Detect which cell encompasses the target text, then output its (x, y) center coordinate. 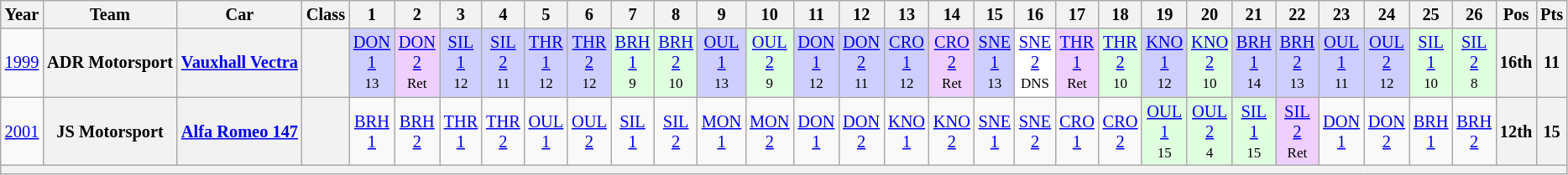
23 (1341, 14)
SIL1 (633, 131)
CRO112 (907, 63)
9 (722, 14)
CRO2Ret (952, 63)
OUL24 (1210, 131)
6 (589, 14)
OUL29 (769, 63)
12 (861, 14)
KNO112 (1164, 63)
SIL112 (461, 63)
SIL2Ret (1298, 131)
Car (240, 14)
CRO1 (1077, 131)
2001 (22, 131)
KNO2 (952, 131)
BRH213 (1298, 63)
OUL1 (546, 131)
25 (1431, 14)
BRH210 (676, 63)
Pts (1551, 14)
21 (1254, 14)
19 (1164, 14)
THR210 (1121, 63)
SIL28 (1474, 63)
OUL212 (1387, 63)
THR112 (546, 63)
SIL115 (1254, 131)
KNO210 (1210, 63)
SNE113 (995, 63)
13 (907, 14)
THR2 (503, 131)
OUL115 (1164, 131)
Year (22, 14)
SNE2DNS (1035, 63)
THR1 (461, 131)
2 (417, 14)
SIL2 (676, 131)
5 (546, 14)
DON2Ret (417, 63)
ADR Motorsport (110, 63)
12th (1516, 131)
BRH19 (633, 63)
1999 (22, 63)
OUL113 (722, 63)
MON1 (722, 131)
10 (769, 14)
Vauxhall Vectra (240, 63)
17 (1077, 14)
24 (1387, 14)
DON112 (816, 63)
JS Motorsport (110, 131)
20 (1210, 14)
18 (1121, 14)
Class (326, 14)
DON113 (372, 63)
SIL110 (1431, 63)
SNE2 (1035, 131)
8 (676, 14)
Alfa Romeo 147 (240, 131)
MON2 (769, 131)
26 (1474, 14)
Pos (1516, 14)
THR1Ret (1077, 63)
4 (503, 14)
KNO1 (907, 131)
3 (461, 14)
7 (633, 14)
CRO2 (1121, 131)
1 (372, 14)
14 (952, 14)
OUL111 (1341, 63)
16 (1035, 14)
DON211 (861, 63)
16th (1516, 63)
OUL2 (589, 131)
Team (110, 14)
BRH114 (1254, 63)
22 (1298, 14)
SNE1 (995, 131)
SIL211 (503, 63)
THR212 (589, 63)
